For the text-containing cell, return its midpoint in (x, y) coordinate format. 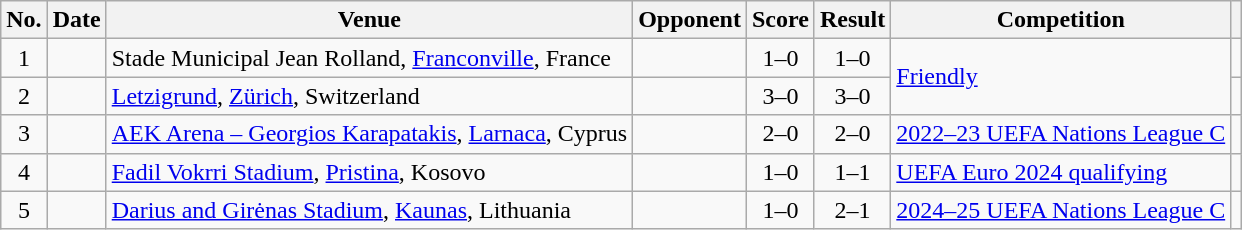
2–1 (852, 210)
3 (24, 134)
No. (24, 20)
1 (24, 58)
Date (76, 20)
2 (24, 96)
2024–25 UEFA Nations League C (1061, 210)
1–1 (852, 172)
AEK Arena – Georgios Karapatakis, Larnaca, Cyprus (369, 134)
Score (780, 20)
Fadil Vokrri Stadium, Pristina, Kosovo (369, 172)
UEFA Euro 2024 qualifying (1061, 172)
Competition (1061, 20)
Result (852, 20)
4 (24, 172)
Stade Municipal Jean Rolland, Franconville, France (369, 58)
Opponent (690, 20)
2022–23 UEFA Nations League C (1061, 134)
Letzigrund, Zürich, Switzerland (369, 96)
Friendly (1061, 77)
Venue (369, 20)
5 (24, 210)
Darius and Girėnas Stadium, Kaunas, Lithuania (369, 210)
